Extract the [X, Y] coordinate from the center of the cell holding the provided text.  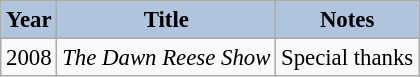
Title [166, 20]
2008 [29, 58]
Notes [348, 20]
The Dawn Reese Show [166, 58]
Special thanks [348, 58]
Year [29, 20]
